Pinpoint the cell where the given text exists, returning its [X, Y] midpoint coordinate. 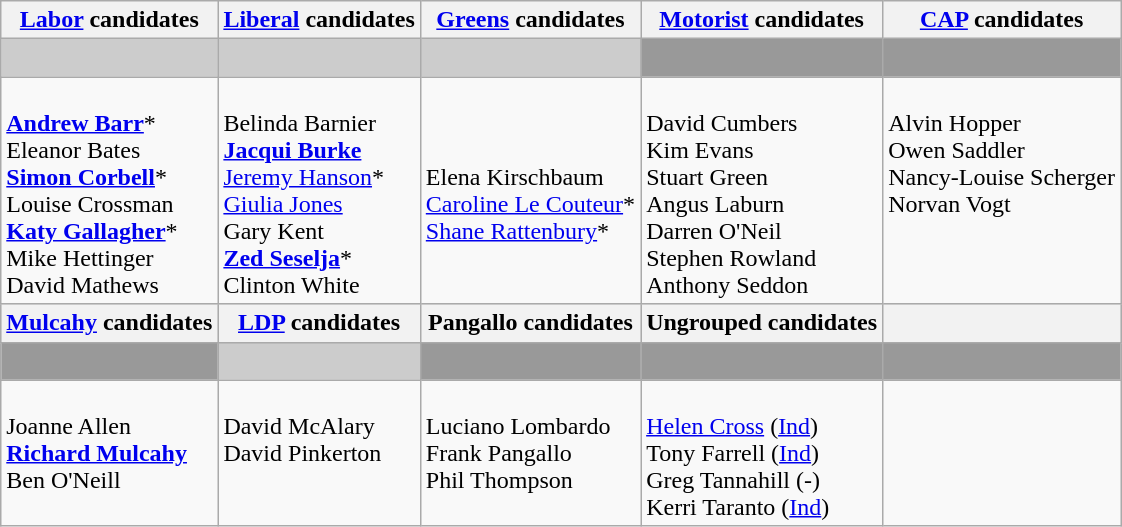
Andrew Barr* Eleanor Bates Simon Corbell* Louise Crossman Katy Gallagher* Mike Hettinger David Mathews [110, 190]
Labor candidates [110, 20]
Elena Kirschbaum Caroline Le Couteur* Shane Rattenbury* [530, 190]
LDP candidates [319, 323]
Pangallo candidates [530, 323]
Greens candidates [530, 20]
Joanne Allen Richard Mulcahy Ben O'Neill [110, 453]
Ungrouped candidates [762, 323]
Liberal candidates [319, 20]
CAP candidates [1002, 20]
Motorist candidates [762, 20]
Belinda Barnier Jacqui Burke Jeremy Hanson* Giulia Jones Gary Kent Zed Seselja* Clinton White [319, 190]
Luciano Lombardo Frank Pangallo Phil Thompson [530, 453]
Alvin Hopper Owen Saddler Nancy-Louise Scherger Norvan Vogt [1002, 190]
David Cumbers Kim Evans Stuart Green Angus Laburn Darren O'Neil Stephen Rowland Anthony Seddon [762, 190]
Mulcahy candidates [110, 323]
Helen Cross (Ind) Tony Farrell (Ind) Greg Tannahill (-) Kerri Taranto (Ind) [762, 453]
David McAlary David Pinkerton [319, 453]
